Provide the [x, y] coordinate of the cell's center where the given text is located.  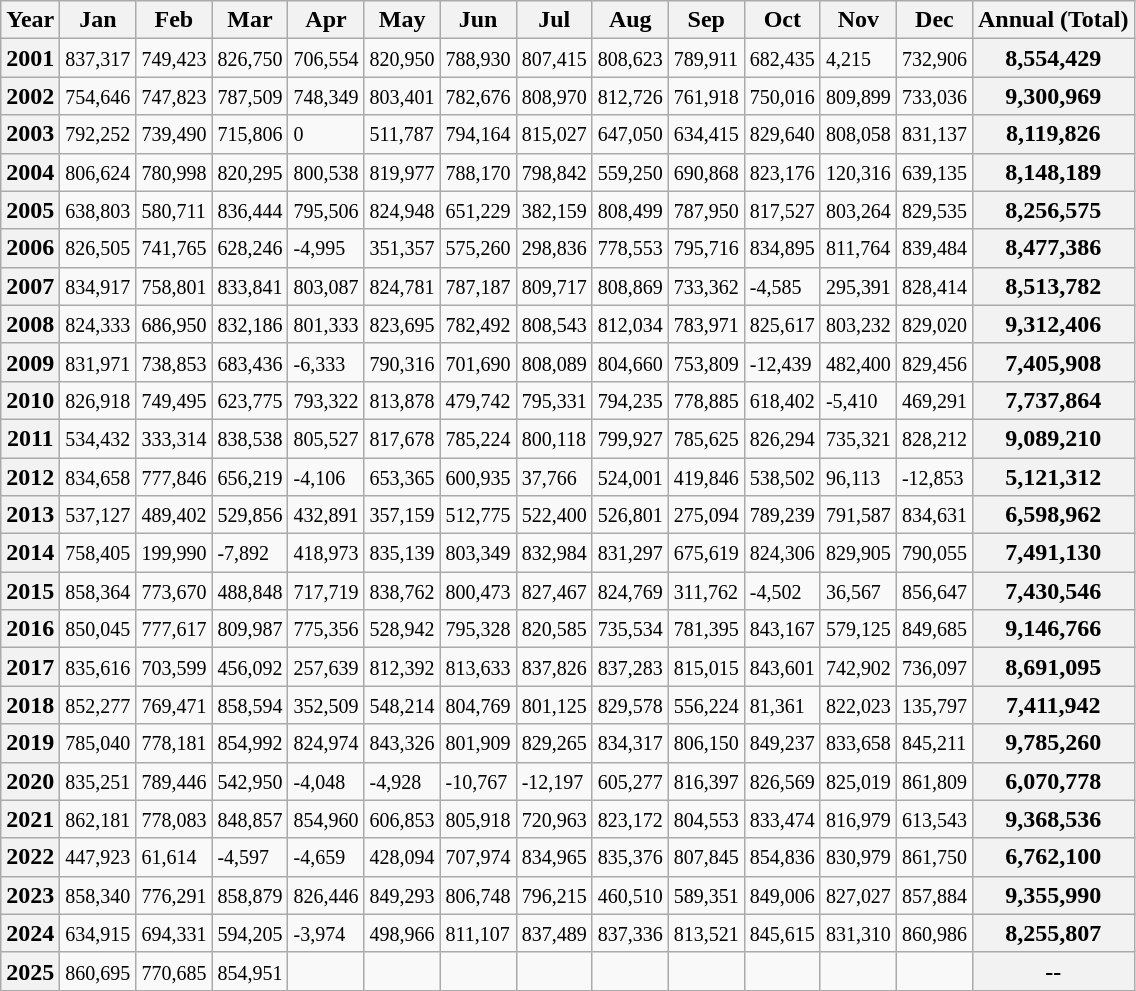
787,950 [706, 210]
37,766 [554, 477]
809,717 [554, 286]
852,277 [98, 705]
777,846 [174, 477]
785,625 [706, 438]
782,492 [478, 324]
2010 [30, 400]
8,119,826 [1053, 134]
800,118 [554, 438]
808,058 [858, 134]
8,554,429 [1053, 58]
787,509 [250, 96]
Mar [250, 20]
775,356 [326, 629]
820,950 [402, 58]
826,750 [250, 58]
605,277 [630, 781]
2016 [30, 629]
257,639 [326, 667]
686,950 [174, 324]
653,365 [402, 477]
748,349 [326, 96]
860,986 [934, 933]
812,034 [630, 324]
Jan [98, 20]
822,023 [858, 705]
803,349 [478, 553]
-6,333 [326, 362]
9,355,990 [1053, 895]
824,948 [402, 210]
4,215 [858, 58]
9,368,536 [1053, 819]
793,322 [326, 400]
Nov [858, 20]
580,711 [174, 210]
858,594 [250, 705]
800,538 [326, 172]
606,853 [402, 819]
683,436 [250, 362]
808,869 [630, 286]
787,187 [478, 286]
815,027 [554, 134]
783,971 [706, 324]
-4,048 [326, 781]
529,856 [250, 515]
9,300,969 [1053, 96]
456,092 [250, 667]
780,998 [174, 172]
806,624 [98, 172]
2012 [30, 477]
479,742 [478, 400]
Dec [934, 20]
812,392 [402, 667]
2013 [30, 515]
829,535 [934, 210]
778,553 [630, 248]
534,432 [98, 438]
2002 [30, 96]
782,676 [478, 96]
815,015 [706, 667]
831,310 [858, 933]
2015 [30, 591]
120,316 [858, 172]
798,842 [554, 172]
81,361 [782, 705]
813,521 [706, 933]
352,509 [326, 705]
816,979 [858, 819]
776,291 [174, 895]
803,264 [858, 210]
831,971 [98, 362]
8,148,189 [1053, 172]
849,685 [934, 629]
2014 [30, 553]
769,471 [174, 705]
804,660 [630, 362]
773,670 [174, 591]
819,977 [402, 172]
778,181 [174, 743]
447,923 [98, 857]
807,415 [554, 58]
623,775 [250, 400]
843,167 [782, 629]
843,601 [782, 667]
831,137 [934, 134]
488,848 [250, 591]
2017 [30, 667]
706,554 [326, 58]
-12,439 [782, 362]
824,306 [782, 553]
826,569 [782, 781]
656,219 [250, 477]
833,658 [858, 743]
837,336 [630, 933]
-4,502 [782, 591]
808,623 [630, 58]
298,836 [554, 248]
589,351 [706, 895]
351,357 [402, 248]
311,762 [706, 591]
839,484 [934, 248]
2006 [30, 248]
6,070,778 [1053, 781]
849,293 [402, 895]
796,215 [554, 895]
833,841 [250, 286]
849,006 [782, 895]
754,646 [98, 96]
854,836 [782, 857]
834,895 [782, 248]
428,094 [402, 857]
-5,410 [858, 400]
Apr [326, 20]
824,974 [326, 743]
753,809 [706, 362]
524,001 [630, 477]
418,973 [326, 553]
845,615 [782, 933]
794,235 [630, 400]
Aug [630, 20]
838,538 [250, 438]
9,089,210 [1053, 438]
0 [326, 134]
830,979 [858, 857]
542,950 [250, 781]
559,250 [630, 172]
690,868 [706, 172]
795,328 [478, 629]
825,617 [782, 324]
333,314 [174, 438]
Year [30, 20]
8,513,782 [1053, 286]
834,965 [554, 857]
837,317 [98, 58]
Sep [706, 20]
2005 [30, 210]
651,229 [478, 210]
854,951 [250, 971]
295,391 [858, 286]
733,362 [706, 286]
36,567 [858, 591]
2004 [30, 172]
827,027 [858, 895]
-7,892 [250, 553]
733,036 [934, 96]
837,826 [554, 667]
749,423 [174, 58]
732,906 [934, 58]
858,879 [250, 895]
850,045 [98, 629]
823,176 [782, 172]
Oct [782, 20]
785,224 [478, 438]
808,089 [554, 362]
788,930 [478, 58]
482,400 [858, 362]
647,050 [630, 134]
528,942 [402, 629]
2011 [30, 438]
801,909 [478, 743]
820,585 [554, 629]
7,737,864 [1053, 400]
834,658 [98, 477]
781,395 [706, 629]
739,490 [174, 134]
634,415 [706, 134]
778,083 [174, 819]
-3,974 [326, 933]
742,902 [858, 667]
8,255,807 [1053, 933]
829,905 [858, 553]
694,331 [174, 933]
735,321 [858, 438]
7,430,546 [1053, 591]
2024 [30, 933]
-4,995 [326, 248]
717,719 [326, 591]
817,527 [782, 210]
813,878 [402, 400]
747,823 [174, 96]
834,631 [934, 515]
829,020 [934, 324]
803,087 [326, 286]
813,633 [478, 667]
-12,197 [554, 781]
826,918 [98, 400]
2019 [30, 743]
790,055 [934, 553]
857,884 [934, 895]
511,787 [402, 134]
858,340 [98, 895]
715,806 [250, 134]
829,578 [630, 705]
861,809 [934, 781]
828,212 [934, 438]
618,402 [782, 400]
856,647 [934, 591]
579,125 [858, 629]
548,214 [402, 705]
824,769 [630, 591]
823,695 [402, 324]
845,211 [934, 743]
800,473 [478, 591]
761,918 [706, 96]
May [402, 20]
2009 [30, 362]
824,333 [98, 324]
-- [1053, 971]
707,974 [478, 857]
628,246 [250, 248]
808,970 [554, 96]
823,172 [630, 819]
489,402 [174, 515]
738,853 [174, 362]
829,640 [782, 134]
6,762,100 [1053, 857]
795,716 [706, 248]
826,505 [98, 248]
792,252 [98, 134]
799,927 [630, 438]
789,911 [706, 58]
749,495 [174, 400]
789,239 [782, 515]
382,159 [554, 210]
835,139 [402, 553]
-4,585 [782, 286]
838,762 [402, 591]
498,966 [402, 933]
785,040 [98, 743]
419,846 [706, 477]
750,016 [782, 96]
7,405,908 [1053, 362]
826,294 [782, 438]
803,401 [402, 96]
638,803 [98, 210]
820,295 [250, 172]
801,333 [326, 324]
816,397 [706, 781]
777,617 [174, 629]
828,414 [934, 286]
720,963 [554, 819]
741,765 [174, 248]
834,317 [630, 743]
809,899 [858, 96]
Annual (Total) [1053, 20]
61,614 [174, 857]
860,695 [98, 971]
817,678 [402, 438]
613,543 [934, 819]
788,170 [478, 172]
469,291 [934, 400]
432,891 [326, 515]
812,726 [630, 96]
2021 [30, 819]
96,113 [858, 477]
801,125 [554, 705]
758,801 [174, 286]
837,489 [554, 933]
460,510 [630, 895]
804,553 [706, 819]
826,446 [326, 895]
9,312,406 [1053, 324]
803,232 [858, 324]
556,224 [706, 705]
854,992 [250, 743]
795,331 [554, 400]
2007 [30, 286]
849,237 [782, 743]
808,543 [554, 324]
833,474 [782, 819]
811,764 [858, 248]
834,917 [98, 286]
848,857 [250, 819]
-12,853 [934, 477]
357,159 [402, 515]
805,527 [326, 438]
Jul [554, 20]
2008 [30, 324]
7,491,130 [1053, 553]
735,534 [630, 629]
682,435 [782, 58]
805,918 [478, 819]
807,845 [706, 857]
526,801 [630, 515]
811,107 [478, 933]
675,619 [706, 553]
843,326 [402, 743]
861,750 [934, 857]
809,987 [250, 629]
2003 [30, 134]
2022 [30, 857]
6,598,962 [1053, 515]
794,164 [478, 134]
835,616 [98, 667]
8,477,386 [1053, 248]
199,990 [174, 553]
778,885 [706, 400]
8,691,095 [1053, 667]
703,599 [174, 667]
804,769 [478, 705]
858,364 [98, 591]
736,097 [934, 667]
789,446 [174, 781]
829,456 [934, 362]
639,135 [934, 172]
-4,659 [326, 857]
600,935 [478, 477]
634,915 [98, 933]
594,205 [250, 933]
835,251 [98, 781]
9,146,766 [1053, 629]
Jun [478, 20]
512,775 [478, 515]
832,984 [554, 553]
831,297 [630, 553]
790,316 [402, 362]
824,781 [402, 286]
2018 [30, 705]
829,265 [554, 743]
-4,106 [326, 477]
2020 [30, 781]
808,499 [630, 210]
575,260 [478, 248]
-10,767 [478, 781]
835,376 [630, 857]
827,467 [554, 591]
854,960 [326, 819]
806,150 [706, 743]
275,094 [706, 515]
836,444 [250, 210]
-4,928 [402, 781]
5,121,312 [1053, 477]
-4,597 [250, 857]
8,256,575 [1053, 210]
770,685 [174, 971]
135,797 [934, 705]
522,400 [554, 515]
Feb [174, 20]
837,283 [630, 667]
806,748 [478, 895]
9,785,260 [1053, 743]
537,127 [98, 515]
832,186 [250, 324]
7,411,942 [1053, 705]
758,405 [98, 553]
862,181 [98, 819]
538,502 [782, 477]
701,690 [478, 362]
2025 [30, 971]
825,019 [858, 781]
2023 [30, 895]
2001 [30, 58]
791,587 [858, 515]
795,506 [326, 210]
